Locate the cell with the specified text and output its [X, Y] center coordinate. 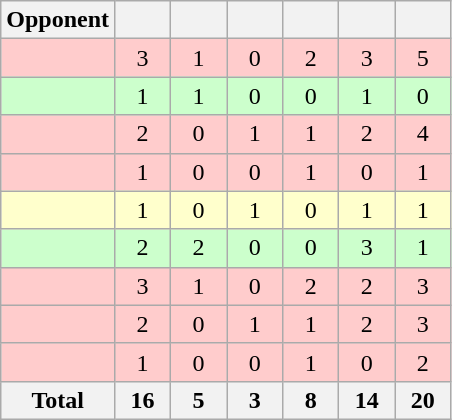
14 [367, 400]
Total [58, 400]
8 [311, 400]
4 [423, 134]
16 [143, 400]
20 [423, 400]
Opponent [58, 20]
